Pinpoint the cell where the given text exists, returning its [x, y] midpoint coordinate. 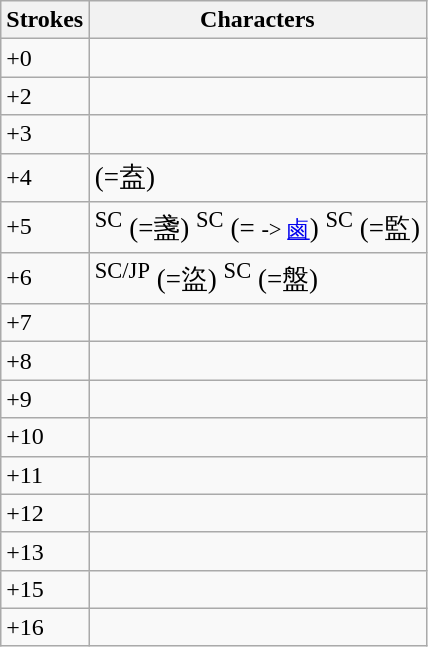
+0 [45, 58]
SC (=盞) SC (= -> 鹵) SC (=監) [258, 226]
+16 [45, 627]
+15 [45, 589]
+2 [45, 96]
+8 [45, 361]
+12 [45, 513]
+13 [45, 551]
+9 [45, 399]
Strokes [45, 20]
+7 [45, 323]
+4 [45, 177]
+6 [45, 278]
(=盍) [258, 177]
+10 [45, 437]
+3 [45, 134]
SC/JP (=盜) SC (=盤) [258, 278]
+5 [45, 226]
Characters [258, 20]
+11 [45, 475]
